Extract the [X, Y] coordinate from the center of the cell holding the provided text.  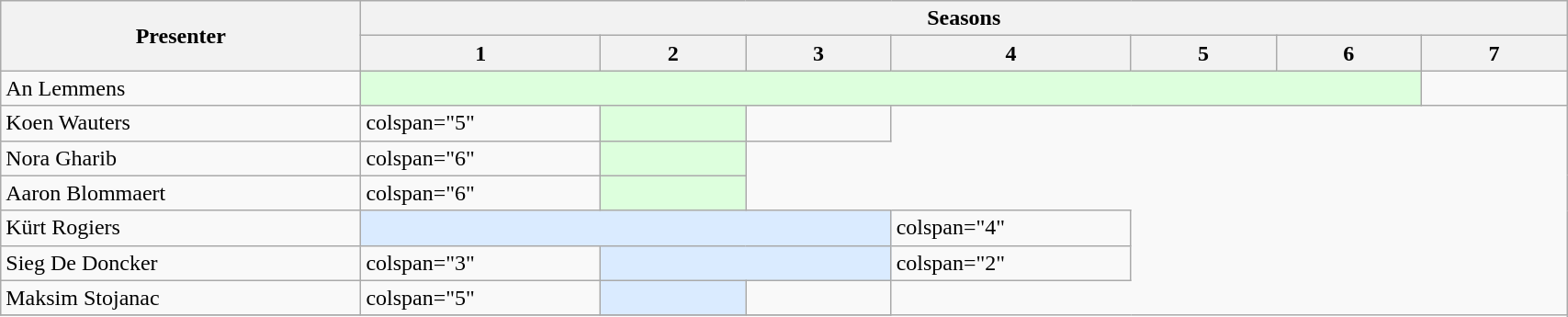
An Lemmens [181, 88]
Presenter [181, 36]
6 [1348, 53]
colspan="2" [1010, 263]
Seasons [964, 18]
Maksim Stojanac [181, 298]
colspan="3" [481, 263]
4 [1010, 53]
5 [1203, 53]
Koen Wauters [181, 123]
Nora Gharib [181, 158]
3 [818, 53]
Aaron Blommaert [181, 193]
1 [481, 53]
2 [673, 53]
7 [1494, 53]
Sieg De Doncker [181, 263]
Kürt Rogiers [181, 228]
colspan="4" [1010, 228]
